Scan for the cell matching the given text and deliver its [X, Y] coordinate at center. 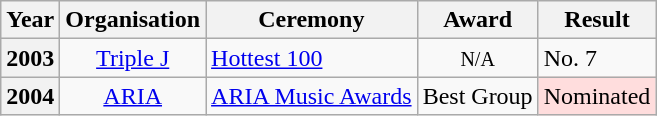
Triple J [133, 58]
Best Group [478, 96]
2003 [30, 58]
ARIA Music Awards [312, 96]
N/A [478, 58]
Hottest 100 [312, 58]
Year [30, 20]
Organisation [133, 20]
No. 7 [597, 58]
Result [597, 20]
Nominated [597, 96]
ARIA [133, 96]
Ceremony [312, 20]
2004 [30, 96]
Award [478, 20]
